Find where the given text appears and provide that cell's center as (x, y) coordinate. 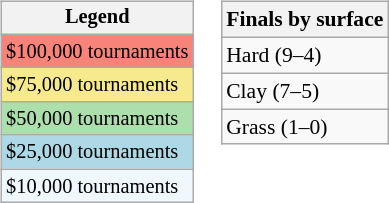
Finals by surface (304, 20)
Hard (9–4) (304, 55)
$100,000 tournaments (97, 51)
$25,000 tournaments (97, 152)
$75,000 tournaments (97, 85)
Grass (1–0) (304, 127)
Legend (97, 18)
Clay (7–5) (304, 91)
$50,000 tournaments (97, 119)
$10,000 tournaments (97, 186)
